Extract the [x, y] coordinate from the center of the cell holding the provided text.  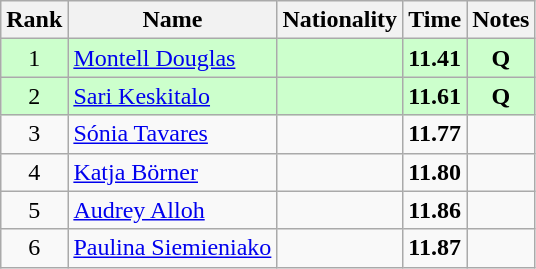
11.80 [435, 172]
Rank [34, 20]
11.61 [435, 96]
1 [34, 58]
2 [34, 96]
11.86 [435, 210]
3 [34, 134]
Sari Keskitalo [172, 96]
Notes [501, 20]
Montell Douglas [172, 58]
11.77 [435, 134]
11.41 [435, 58]
Name [172, 20]
6 [34, 248]
Paulina Siemieniako [172, 248]
Sónia Tavares [172, 134]
Katja Börner [172, 172]
Audrey Alloh [172, 210]
4 [34, 172]
11.87 [435, 248]
5 [34, 210]
Nationality [340, 20]
Time [435, 20]
